Extract the [X, Y] coordinate from the center of the cell holding the provided text.  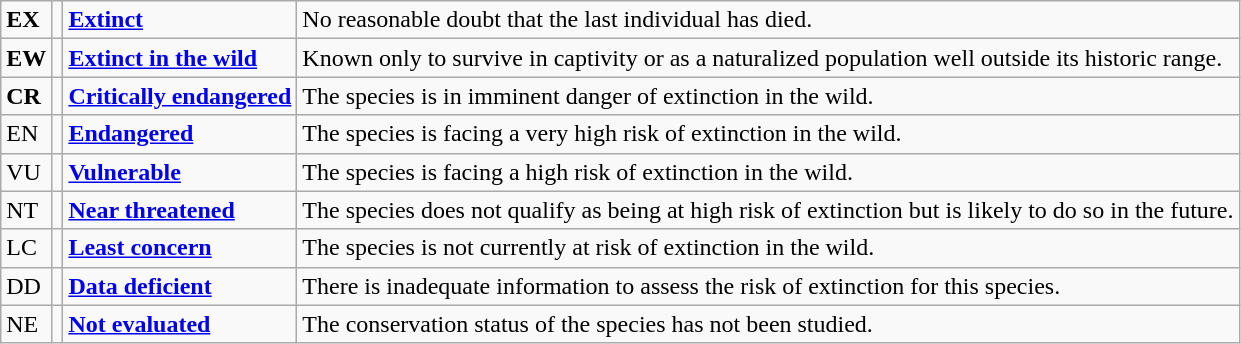
Critically endangered [180, 96]
There is inadequate information to assess the risk of extinction for this species. [768, 286]
EX [26, 20]
Endangered [180, 134]
No reasonable doubt that the last individual has died. [768, 20]
Least concern [180, 248]
EN [26, 134]
The species is in imminent danger of extinction in the wild. [768, 96]
Vulnerable [180, 172]
VU [26, 172]
Extinct in the wild [180, 58]
NE [26, 324]
LC [26, 248]
The conservation status of the species has not been studied. [768, 324]
The species is facing a very high risk of extinction in the wild. [768, 134]
The species does not qualify as being at high risk of extinction but is likely to do so in the future. [768, 210]
Data deficient [180, 286]
Extinct [180, 20]
NT [26, 210]
CR [26, 96]
Known only to survive in captivity or as a naturalized population well outside its historic range. [768, 58]
The species is facing a high risk of extinction in the wild. [768, 172]
Near threatened [180, 210]
The species is not currently at risk of extinction in the wild. [768, 248]
EW [26, 58]
Not evaluated [180, 324]
DD [26, 286]
